Pinpoint the cell where the given text exists, returning its (X, Y) midpoint coordinate. 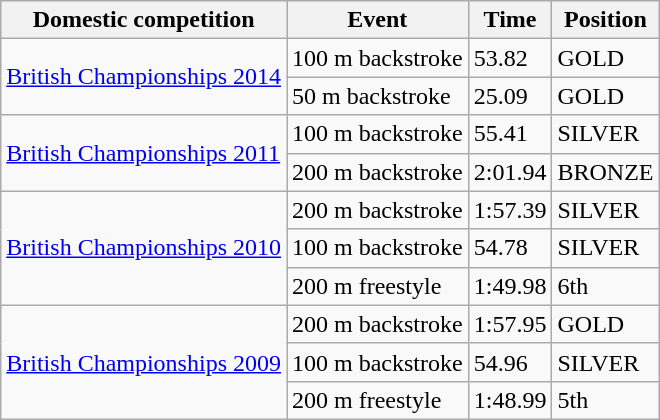
1:48.99 (510, 400)
British Championships 2011 (144, 153)
2:01.94 (510, 172)
55.41 (510, 134)
53.82 (510, 58)
Position (606, 20)
1:49.98 (510, 286)
BRONZE (606, 172)
25.09 (510, 96)
Event (377, 20)
1:57.95 (510, 324)
6th (606, 286)
Time (510, 20)
50 m backstroke (377, 96)
54.96 (510, 362)
Domestic competition (144, 20)
British Championships 2014 (144, 77)
British Championships 2009 (144, 362)
1:57.39 (510, 210)
54.78 (510, 248)
British Championships 2010 (144, 248)
5th (606, 400)
